From the cell containing the given text, extract its center point as (x, y) coordinate. 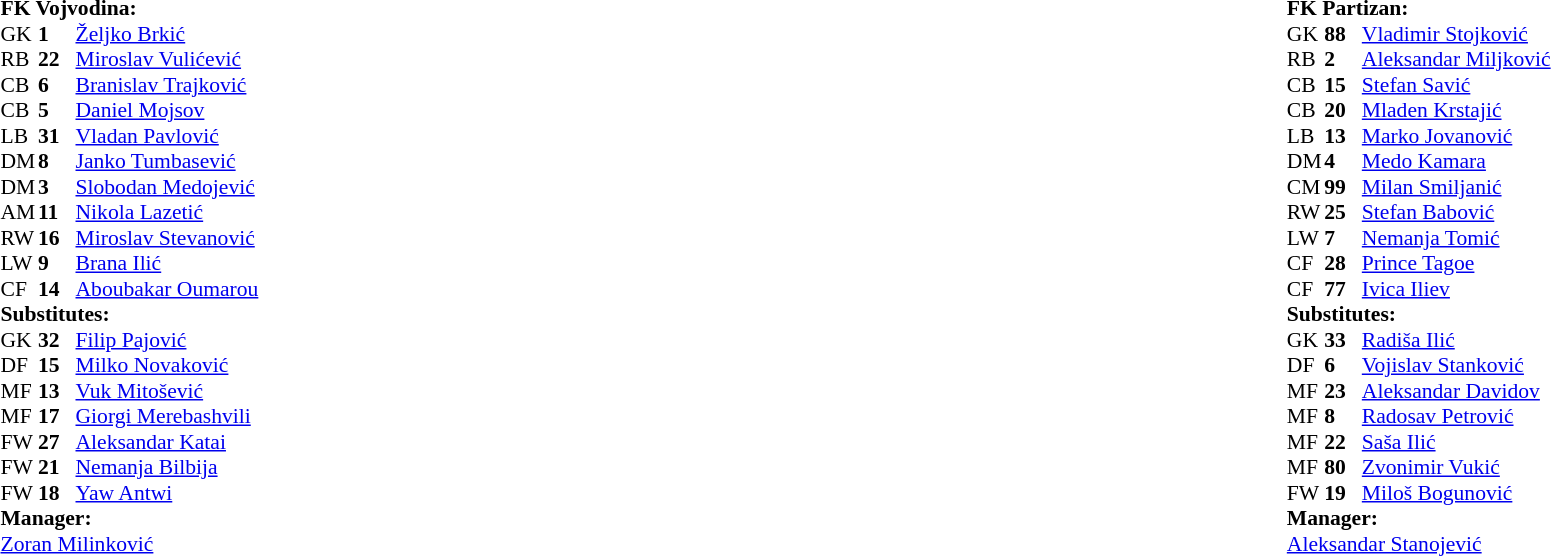
Marko Jovanović (1456, 136)
Filip Pajović (168, 340)
17 (57, 417)
9 (57, 263)
Radosav Petrović (1456, 417)
21 (57, 467)
Milan Smiljanić (1456, 187)
25 (1343, 213)
Medo Kamara (1456, 161)
Aboubakar Oumarou (168, 289)
Aleksandar Miljković (1456, 59)
Željko Brkić (168, 34)
99 (1343, 187)
18 (57, 493)
AM (19, 213)
Vladan Pavlović (168, 136)
Saša Ilić (1456, 442)
Prince Tagoe (1456, 263)
CM (1306, 187)
Zvonimir Vukić (1456, 467)
3 (57, 187)
Ivica Iliev (1456, 289)
Aleksandar Katai (168, 442)
Milko Novaković (168, 365)
Vojislav Stanković (1456, 365)
14 (57, 289)
23 (1343, 391)
28 (1343, 263)
Slobodan Medojević (168, 187)
Nemanja Tomić (1456, 238)
Vladimir Stojković (1456, 34)
Giorgi Merebashvili (168, 417)
Aleksandar Davidov (1456, 391)
Mladen Krstajić (1456, 111)
7 (1343, 238)
77 (1343, 289)
Nemanja Bilbija (168, 467)
5 (57, 111)
Miroslav Vulićević (168, 59)
1 (57, 34)
Radiša Ilić (1456, 340)
Stefan Savić (1456, 85)
32 (57, 340)
31 (57, 136)
Stefan Babović (1456, 213)
Vuk Mitošević (168, 391)
16 (57, 238)
Brana Ilić (168, 263)
Daniel Mojsov (168, 111)
Janko Tumbasević (168, 161)
80 (1343, 467)
19 (1343, 493)
88 (1343, 34)
Branislav Trajković (168, 85)
Yaw Antwi (168, 493)
2 (1343, 59)
Miloš Bogunović (1456, 493)
4 (1343, 161)
33 (1343, 340)
11 (57, 213)
27 (57, 442)
Miroslav Stevanović (168, 238)
Nikola Lazetić (168, 213)
20 (1343, 111)
